Provide the [X, Y] coordinate of the cell's center where the given text is located.  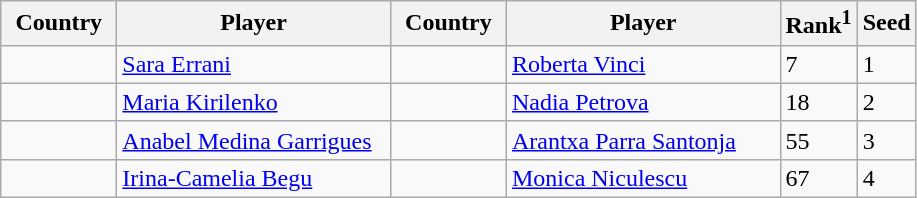
Arantxa Parra Santonja [643, 140]
Monica Niculescu [643, 178]
4 [886, 178]
Maria Kirilenko [254, 102]
1 [886, 64]
67 [818, 178]
2 [886, 102]
Roberta Vinci [643, 64]
Nadia Petrova [643, 102]
Anabel Medina Garrigues [254, 140]
3 [886, 140]
Sara Errani [254, 64]
Irina-Camelia Begu [254, 178]
7 [818, 64]
Seed [886, 24]
18 [818, 102]
55 [818, 140]
Rank1 [818, 24]
